Search for the cell housing the specified text and yield its [x, y] center coordinate. 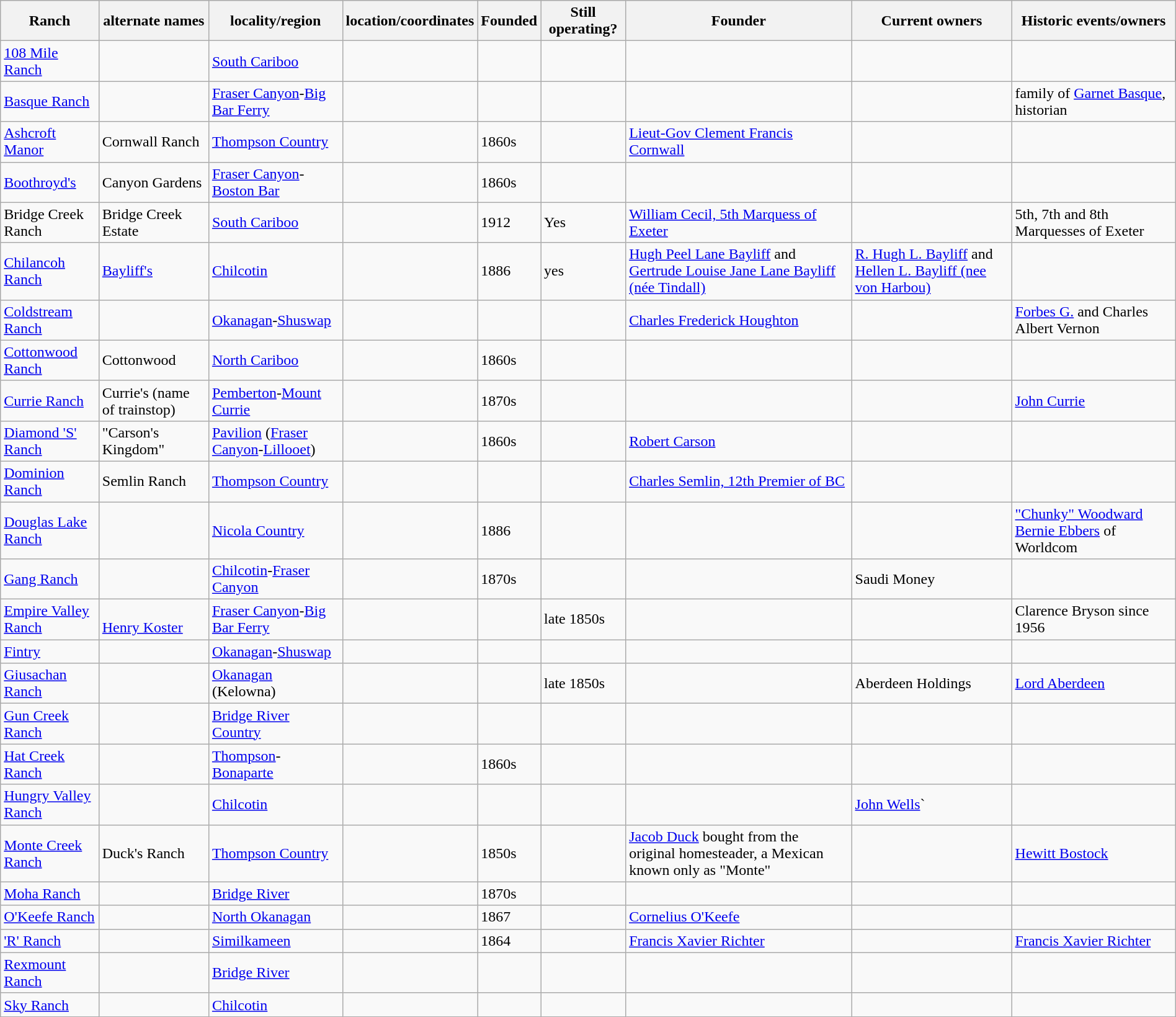
Okanagan (Kelowna) [275, 684]
Yes [583, 222]
1864 [509, 941]
Founder [739, 21]
Canyon Gardens [154, 182]
Empire Valley Ranch [50, 619]
Aberdeen Holdings [932, 684]
1850s [509, 853]
Gang Ranch [50, 580]
Currie Ranch [50, 401]
"Carson's Kingdom" [154, 441]
1912 [509, 222]
O'Keefe Ranch [50, 917]
Cornwall Ranch [154, 141]
Clarence Bryson since 1956 [1094, 619]
North Cariboo [275, 360]
Fraser Canyon-Boston Bar [275, 182]
Chilcotin-Fraser Canyon [275, 580]
Founded [509, 21]
Monte Creek Ranch [50, 853]
Hungry Valley Ranch [50, 804]
"Chunky" Woodward Bernie Ebbers of Worldcom [1094, 530]
Thompson-Bonaparte [275, 764]
Hewitt Bostock [1094, 853]
location/coordinates [410, 21]
Fintry [50, 652]
Cottonwood [154, 360]
Jacob Duck bought from the original homesteader, a Mexican known only as "Monte" [739, 853]
Bridge Creek Ranch [50, 222]
Lieut-Gov Clement Francis Cornwall [739, 141]
Ashcroft Manor [50, 141]
Bayliff's [154, 271]
Dominion Ranch [50, 482]
108 Mile Ranch [50, 61]
John Currie [1094, 401]
locality/region [275, 21]
Saudi Money [932, 580]
John Wells` [932, 804]
Chilancoh Ranch [50, 271]
Diamond 'S' Ranch [50, 441]
Robert Carson [739, 441]
Forbes G. and Charles Albert Vernon [1094, 320]
Hat Creek Ranch [50, 764]
yes [583, 271]
Currie's (name of trainstop) [154, 401]
William Cecil, 5th Marquess of Exeter [739, 222]
Hugh Peel Lane Bayliff and Gertrude Louise Jane Lane Bayliff (née Tindall) [739, 271]
Bridge Creek Estate [154, 222]
Nicola Country [275, 530]
'R' Ranch [50, 941]
Rexmount Ranch [50, 973]
Gun Creek Ranch [50, 724]
Charles Frederick Houghton [739, 320]
R. Hugh L. Bayliff and Hellen L. Bayliff (nee von Harbou) [932, 271]
North Okanagan [275, 917]
Boothroyd's [50, 182]
Sky Ranch [50, 1005]
Giusachan Ranch [50, 684]
Douglas Lake Ranch [50, 530]
Cottonwood Ranch [50, 360]
Cornelius O'Keefe [739, 917]
Basque Ranch [50, 102]
Current owners [932, 21]
Similkameen [275, 941]
Historic events/owners [1094, 21]
Pavilion (Fraser Canyon-Lillooet) [275, 441]
Pemberton-Mount Currie [275, 401]
Coldstream Ranch [50, 320]
Ranch [50, 21]
Bridge River Country [275, 724]
Lord Aberdeen [1094, 684]
Charles Semlin, 12th Premier of BC [739, 482]
Still operating? [583, 21]
family of Garnet Basque, historian [1094, 102]
5th, 7th and 8th Marquesses of Exeter [1094, 222]
alternate names [154, 21]
Moha Ranch [50, 894]
Duck's Ranch [154, 853]
1867 [509, 917]
Henry Koster [154, 619]
Semlin Ranch [154, 482]
